Capture the cell that displays the provided text and extract its [X, Y] central coordinate. 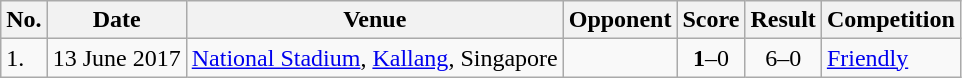
1. [24, 58]
No. [24, 20]
Friendly [890, 58]
Venue [374, 20]
Score [711, 20]
6–0 [783, 58]
1–0 [711, 58]
Date [116, 20]
Opponent [620, 20]
13 June 2017 [116, 58]
Competition [890, 20]
National Stadium, Kallang, Singapore [374, 58]
Result [783, 20]
